Pinpoint the cell where the given text exists, returning its (X, Y) midpoint coordinate. 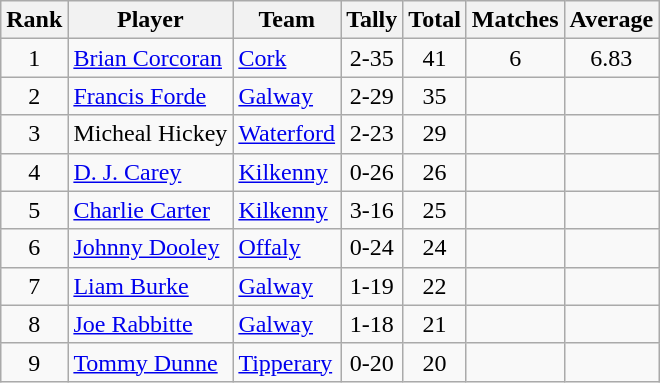
Rank (34, 20)
2 (34, 96)
2-29 (372, 96)
Waterford (287, 134)
41 (435, 58)
2-35 (372, 58)
0-26 (372, 172)
8 (34, 324)
Tommy Dunne (150, 362)
1 (34, 58)
24 (435, 248)
26 (435, 172)
Liam Burke (150, 286)
Tally (372, 20)
7 (34, 286)
Player (150, 20)
22 (435, 286)
5 (34, 210)
Offaly (287, 248)
35 (435, 96)
9 (34, 362)
Micheal Hickey (150, 134)
3 (34, 134)
20 (435, 362)
Average (612, 20)
Tipperary (287, 362)
4 (34, 172)
Joe Rabbitte (150, 324)
21 (435, 324)
1-19 (372, 286)
Charlie Carter (150, 210)
Francis Forde (150, 96)
Team (287, 20)
Johnny Dooley (150, 248)
25 (435, 210)
0-24 (372, 248)
Cork (287, 58)
1-18 (372, 324)
3-16 (372, 210)
Matches (515, 20)
2-23 (372, 134)
Total (435, 20)
D. J. Carey (150, 172)
29 (435, 134)
0-20 (372, 362)
Brian Corcoran (150, 58)
6.83 (612, 58)
